Output the (x, y) coordinate of the center of the cell containing the given text.  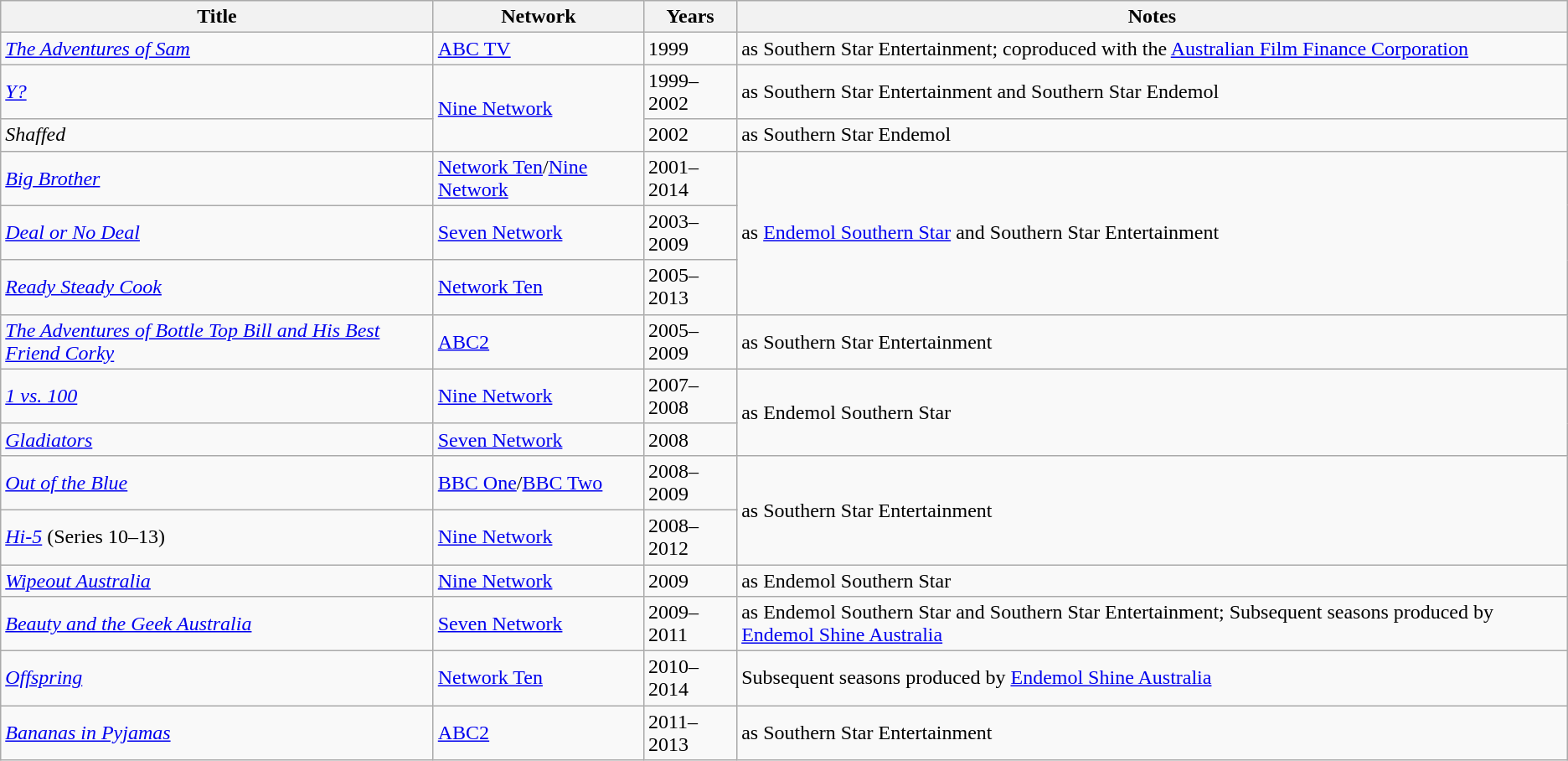
Beauty and the Geek Australia (217, 624)
The Adventures of Bottle Top Bill and His Best Friend Corky (217, 342)
2005–2009 (690, 342)
as Southern Star Endemol (1153, 135)
ABC TV (538, 49)
Y? (217, 92)
1999 (690, 49)
Subsequent seasons produced by Endemol Shine Australia (1153, 679)
Network (538, 17)
Shaffed (217, 135)
Bananas in Pyjamas (217, 733)
2001–2014 (690, 178)
2009 (690, 581)
Network Ten/Nine Network (538, 178)
2003–2009 (690, 233)
2008 (690, 439)
as Endemol Southern Star and Southern Star Entertainment (1153, 233)
Offspring (217, 679)
1 vs. 100 (217, 396)
2005–2013 (690, 287)
2011–2013 (690, 733)
2008–2009 (690, 483)
as Endemol Southern Star and Southern Star Entertainment; Subsequent seasons produced by Endemol Shine Australia (1153, 624)
2002 (690, 135)
BBC One/BBC Two (538, 483)
as Southern Star Entertainment; coproduced with the Australian Film Finance Corporation (1153, 49)
as Southern Star Entertainment and Southern Star Endemol (1153, 92)
2008–2012 (690, 536)
Big Brother (217, 178)
2009–2011 (690, 624)
1999–2002 (690, 92)
Hi-5 (Series 10–13) (217, 536)
2010–2014 (690, 679)
Title (217, 17)
The Adventures of Sam (217, 49)
2007–2008 (690, 396)
Ready Steady Cook (217, 287)
Years (690, 17)
Wipeout Australia (217, 581)
Deal or No Deal (217, 233)
Out of the Blue (217, 483)
Notes (1153, 17)
Gladiators (217, 439)
